Identify which cell holds the provided text, then report its [X, Y] central coordinate. 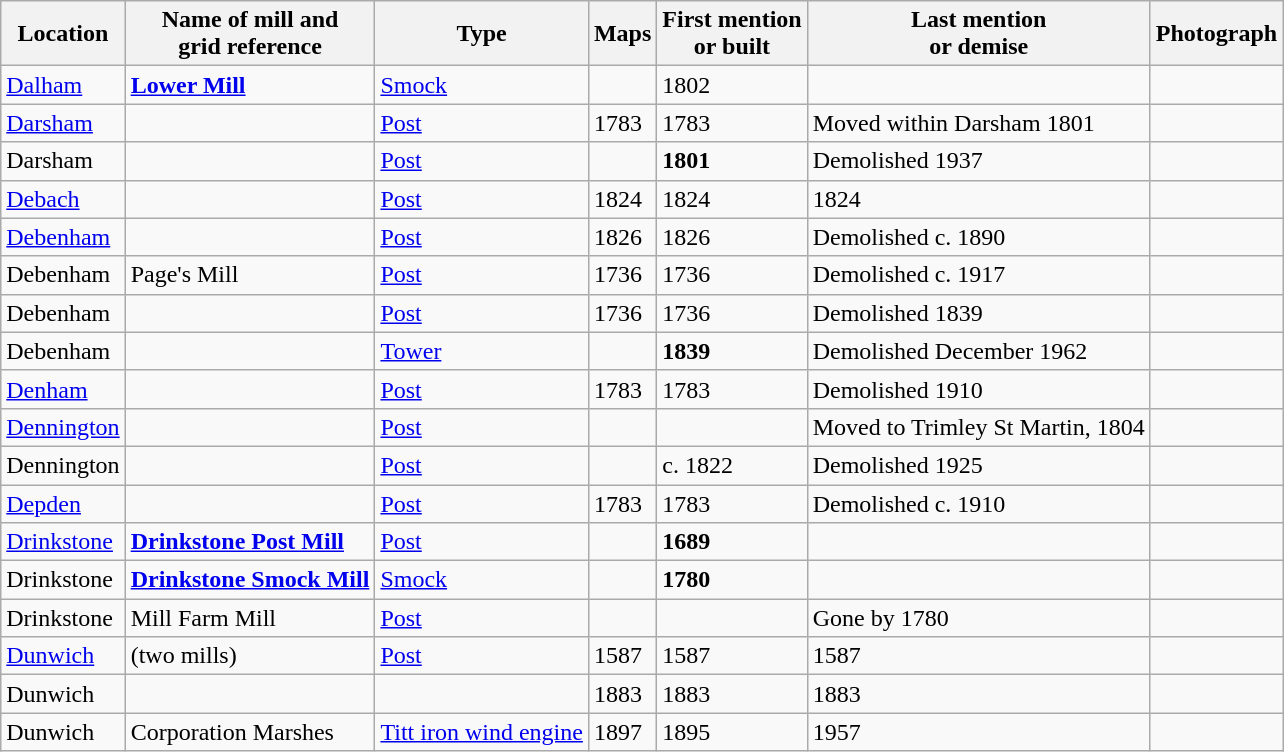
Drinkstone Post Mill [250, 542]
1957 [978, 732]
Demolished 1925 [978, 465]
Corporation Marshes [250, 732]
Name of mill andgrid reference [250, 34]
Titt iron wind engine [482, 732]
Demolished c. 1917 [978, 275]
Moved to Trimley St Martin, 1804 [978, 427]
Demolished 1839 [978, 313]
Demolished c. 1890 [978, 237]
Maps [622, 34]
Drinkstone Smock Mill [250, 580]
Mill Farm Mill [250, 618]
Depden [63, 503]
Type [482, 34]
Page's Mill [250, 275]
Gone by 1780 [978, 618]
1839 [732, 351]
c. 1822 [732, 465]
Tower [482, 351]
Demolished 1937 [978, 161]
Demolished c. 1910 [978, 503]
Dalham [63, 85]
Location [63, 34]
Denham [63, 389]
1897 [622, 732]
1801 [732, 161]
First mentionor built [732, 34]
Debach [63, 199]
Moved within Darsham 1801 [978, 123]
Demolished 1910 [978, 389]
1802 [732, 85]
1689 [732, 542]
1780 [732, 580]
Photograph [1216, 34]
1895 [732, 732]
Lower Mill [250, 85]
(two mills) [250, 656]
Demolished December 1962 [978, 351]
Last mention or demise [978, 34]
